Determine the [x, y] coordinate at the center of the cell enclosing the given text.  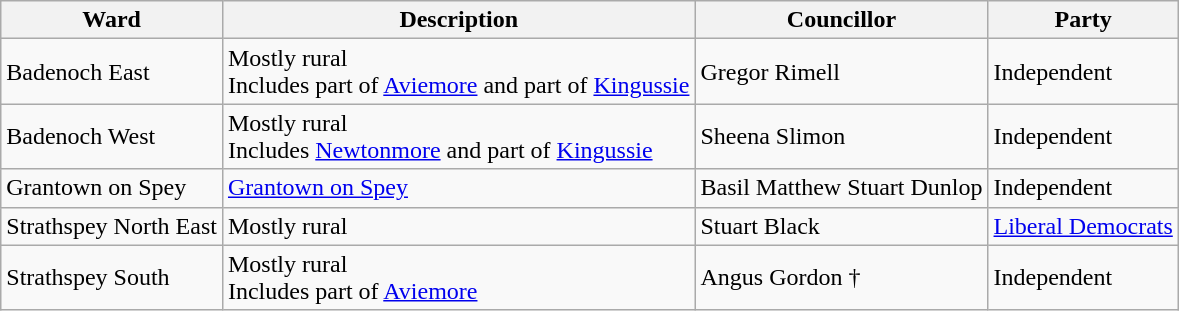
Sheena Slimon [842, 136]
Councillor [842, 20]
Gregor Rimell [842, 72]
Strathspey South [112, 278]
Badenoch West [112, 136]
Badenoch East [112, 72]
Angus Gordon † [842, 278]
Mostly rural Includes Newtonmore and part of Kingussie [458, 136]
Description [458, 20]
Liberal Democrats [1083, 226]
Strathspey North East [112, 226]
Mostly rural Includes part of Aviemore [458, 278]
Stuart Black [842, 226]
Basil Matthew Stuart Dunlop [842, 188]
Mostly rural [458, 226]
Ward [112, 20]
Party [1083, 20]
Mostly rural Includes part of Aviemore and part of Kingussie [458, 72]
